Extract the (X, Y) coordinate from the center of the cell holding the provided text.  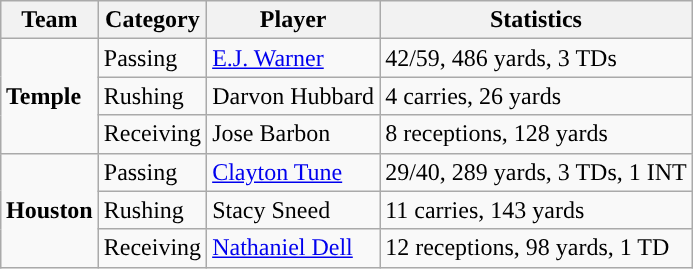
42/59, 486 yards, 3 TDs (536, 58)
Clayton Tune (294, 172)
Nathaniel Dell (294, 248)
11 carries, 143 yards (536, 210)
Jose Barbon (294, 134)
Team (49, 20)
Houston (49, 210)
Darvon Hubbard (294, 96)
29/40, 289 yards, 3 TDs, 1 INT (536, 172)
Player (294, 20)
12 receptions, 98 yards, 1 TD (536, 248)
8 receptions, 128 yards (536, 134)
4 carries, 26 yards (536, 96)
Category (152, 20)
Temple (49, 96)
E.J. Warner (294, 58)
Stacy Sneed (294, 210)
Statistics (536, 20)
